Search for the cell housing the specified text and yield its [X, Y] center coordinate. 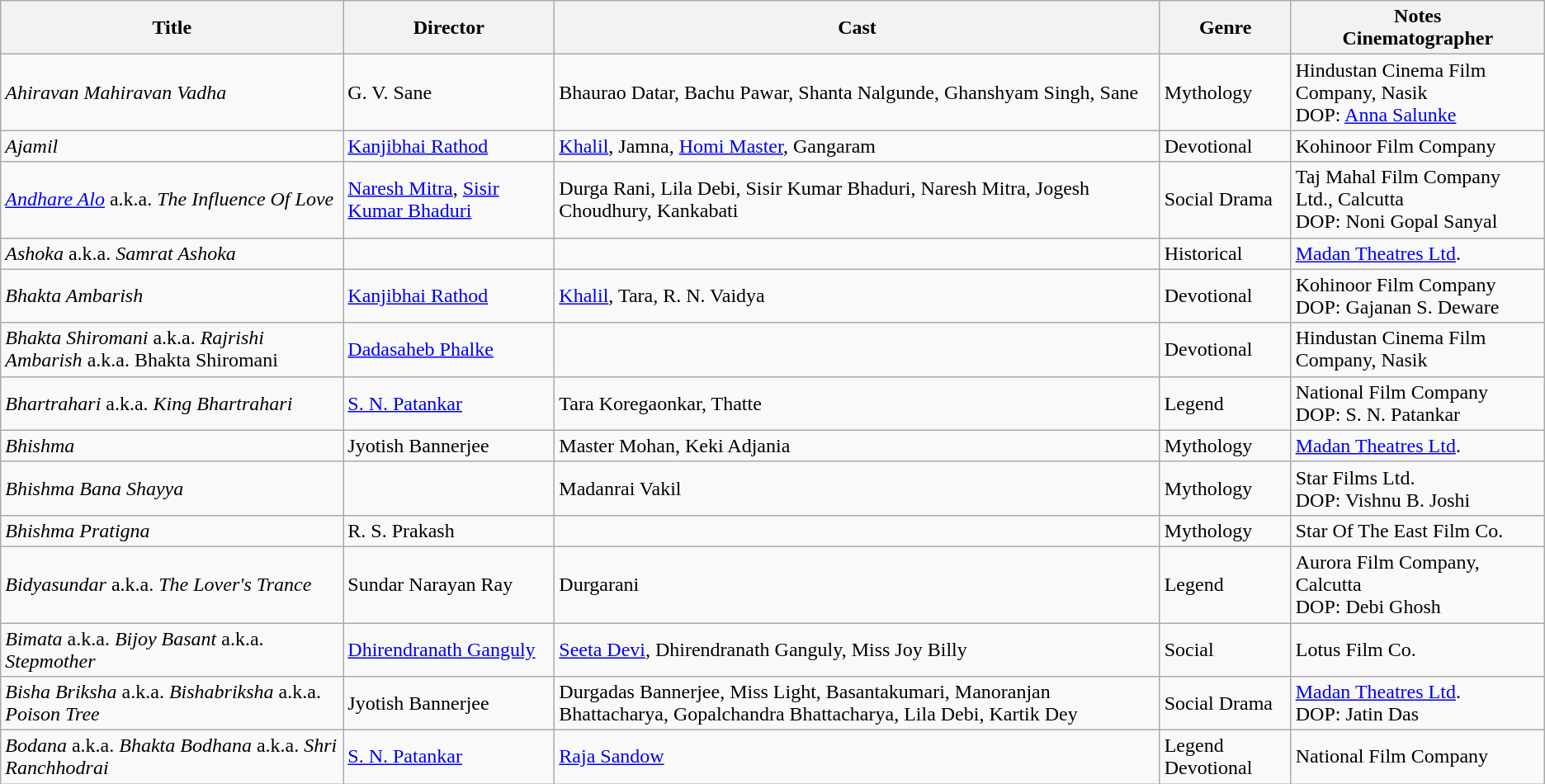
Dadasaheb Phalke [449, 350]
Ashoka a.k.a. Samrat Ashoka [172, 253]
Bhishma Pratigna [172, 531]
Director [449, 28]
Bhishma [172, 446]
Tara Koregaonkar, Thatte [857, 403]
Bodana a.k.a. Bhakta Bodhana a.k.a. Shri Ranchhodrai [172, 758]
Andhare Alo a.k.a. The Influence Of Love [172, 200]
Naresh Mitra, Sisir Kumar Bhaduri [449, 200]
Khalil, Jamna, Homi Master, Gangaram [857, 146]
R. S. Prakash [449, 531]
Aurora Film Company, CalcuttaDOP: Debi Ghosh [1418, 584]
Historical [1225, 253]
Sundar Narayan Ray [449, 584]
Bhakta Ambarish [172, 295]
Khalil, Tara, R. N. Vaidya [857, 295]
Bhishma Bana Shayya [172, 489]
Seeta Devi, Dhirendranath Ganguly, Miss Joy Billy [857, 649]
Dhirendranath Ganguly [449, 649]
Raja Sandow [857, 758]
Madan Theatres Ltd.DOP: Jatin Das [1418, 703]
Star Films Ltd.DOP: Vishnu B. Joshi [1418, 489]
Taj Mahal Film Company Ltd., CalcuttaDOP: Noni Gopal Sanyal [1418, 200]
Hindustan Cinema Film Company, NasikDOP: Anna Salunke [1418, 92]
Madanrai Vakil [857, 489]
Social [1225, 649]
Title [172, 28]
Kohinoor Film CompanyDOP: Gajanan S. Deware [1418, 295]
Bhaurao Datar, Bachu Pawar, Shanta Nalgunde, Ghanshyam Singh, Sane [857, 92]
Durgadas Bannerjee, Miss Light, Basantakumari, Manoranjan Bhattacharya, Gopalchandra Bhattacharya, Lila Debi, Kartik Dey [857, 703]
Durgarani [857, 584]
G. V. Sane [449, 92]
National Film CompanyDOP: S. N. Patankar [1418, 403]
Star Of The East Film Co. [1418, 531]
Bhartrahari a.k.a. King Bhartrahari [172, 403]
Hindustan Cinema Film Company, Nasik [1418, 350]
Genre [1225, 28]
Bimata a.k.a. Bijoy Basant a.k.a. Stepmother [172, 649]
National Film Company [1418, 758]
Lotus Film Co. [1418, 649]
Bhakta Shiromani a.k.a. Rajrishi Ambarish a.k.a. Bhakta Shiromani [172, 350]
Bidyasundar a.k.a. The Lover's Trance [172, 584]
Cast [857, 28]
Ahiravan Mahiravan Vadha [172, 92]
NotesCinematographer [1418, 28]
Durga Rani, Lila Debi, Sisir Kumar Bhaduri, Naresh Mitra, Jogesh Choudhury, Kankabati [857, 200]
Kohinoor Film Company [1418, 146]
Ajamil [172, 146]
Master Mohan, Keki Adjania [857, 446]
Bisha Briksha a.k.a. Bishabriksha a.k.a. Poison Tree [172, 703]
Legend Devotional [1225, 758]
